Locate the cell with the specified text and output its [X, Y] center coordinate. 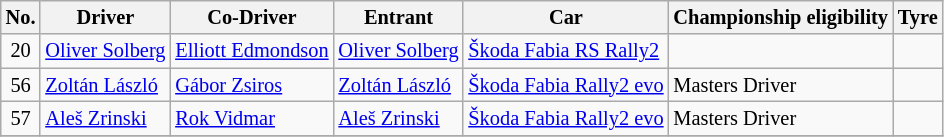
Car [566, 17]
20 [21, 51]
Elliott Edmondson [252, 51]
Championship eligibility [780, 17]
56 [21, 85]
Škoda Fabia RS Rally2 [566, 51]
57 [21, 118]
Entrant [399, 17]
Driver [105, 17]
Tyre [918, 17]
Rok Vidmar [252, 118]
Gábor Zsiros [252, 85]
Co-Driver [252, 17]
No. [21, 17]
